Output the [x, y] coordinate of the center of the cell containing the given text.  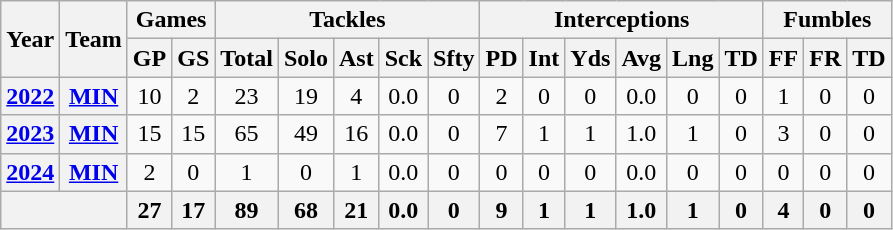
Yds [590, 58]
Sfty [454, 58]
19 [306, 96]
Avg [642, 58]
23 [247, 96]
Total [247, 58]
65 [247, 134]
Tackles [348, 20]
Sck [403, 58]
9 [502, 210]
21 [356, 210]
PD [502, 58]
FR [826, 58]
GS [194, 58]
68 [306, 210]
Lng [692, 58]
2022 [30, 96]
Games [170, 20]
Year [30, 39]
Int [544, 58]
7 [502, 134]
Ast [356, 58]
27 [149, 210]
Team [94, 39]
10 [149, 96]
16 [356, 134]
Interceptions [622, 20]
49 [306, 134]
2024 [30, 172]
GP [149, 58]
17 [194, 210]
89 [247, 210]
Fumbles [827, 20]
FF [783, 58]
2023 [30, 134]
Solo [306, 58]
3 [783, 134]
